Identify which cell holds the provided text, then report its [X, Y] central coordinate. 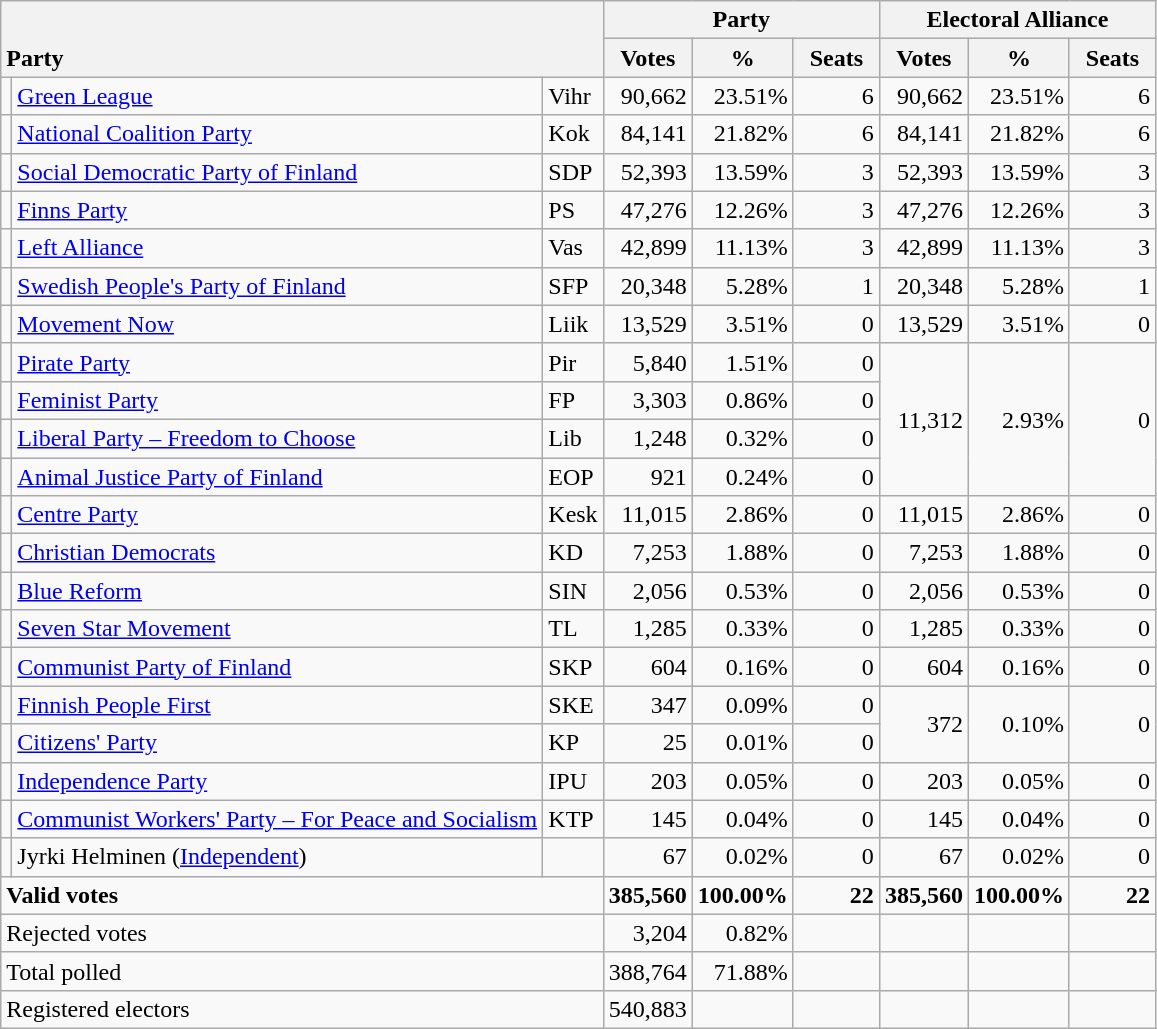
Green League [278, 96]
KTP [573, 819]
Finns Party [278, 210]
Citizens' Party [278, 743]
5,840 [648, 362]
SFP [573, 286]
Total polled [302, 971]
0.86% [742, 400]
Communist Workers' Party – For Peace and Socialism [278, 819]
KD [573, 553]
Liik [573, 324]
25 [648, 743]
372 [924, 724]
Swedish People's Party of Finland [278, 286]
FP [573, 400]
0.82% [742, 933]
Jyrki Helminen (Independent) [278, 857]
SIN [573, 591]
0.32% [742, 438]
IPU [573, 781]
Communist Party of Finland [278, 667]
Rejected votes [302, 933]
SKE [573, 705]
Pirate Party [278, 362]
0.24% [742, 477]
TL [573, 629]
0.01% [742, 743]
2.93% [1018, 419]
0.10% [1018, 724]
Seven Star Movement [278, 629]
540,883 [648, 1009]
347 [648, 705]
EOP [573, 477]
Centre Party [278, 515]
Vas [573, 248]
1,248 [648, 438]
Social Democratic Party of Finland [278, 172]
388,764 [648, 971]
11,312 [924, 419]
Pir [573, 362]
SKP [573, 667]
1.51% [742, 362]
Left Alliance [278, 248]
Vihr [573, 96]
Feminist Party [278, 400]
3,303 [648, 400]
National Coalition Party [278, 134]
Movement Now [278, 324]
KP [573, 743]
Independence Party [278, 781]
Lib [573, 438]
Blue Reform [278, 591]
Kesk [573, 515]
Liberal Party – Freedom to Choose [278, 438]
3,204 [648, 933]
Electoral Alliance [1017, 20]
SDP [573, 172]
921 [648, 477]
Registered electors [302, 1009]
Valid votes [302, 895]
Animal Justice Party of Finland [278, 477]
PS [573, 210]
0.09% [742, 705]
71.88% [742, 971]
Kok [573, 134]
Christian Democrats [278, 553]
Finnish People First [278, 705]
